Search for the cell housing the specified text and yield its [X, Y] center coordinate. 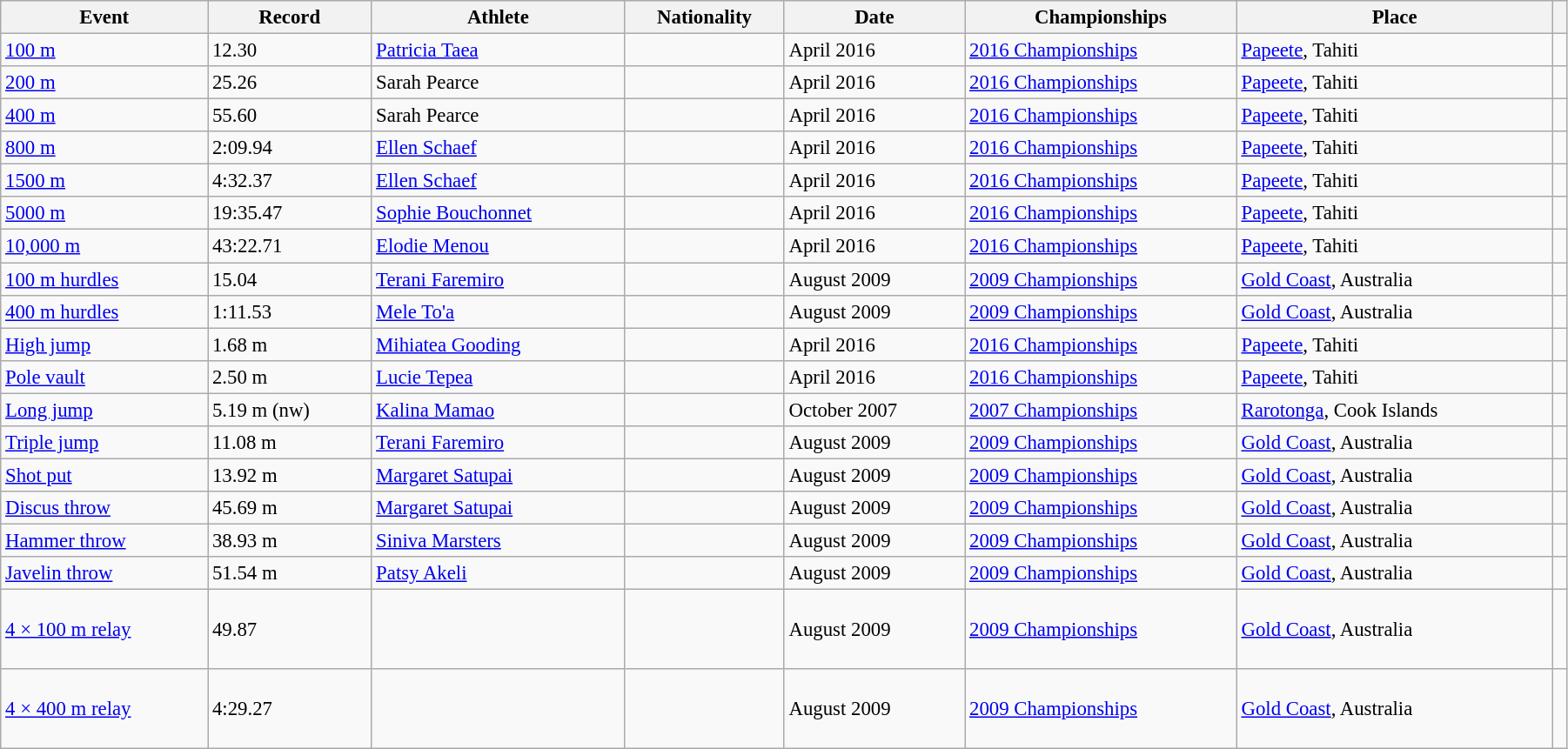
2007 Championships [1101, 410]
Sophie Bouchonnet [498, 213]
Shot put [104, 475]
400 m hurdles [104, 311]
Discus throw [104, 508]
4 × 100 m relay [104, 630]
Elodie Menou [498, 246]
11.08 m [290, 443]
4:32.37 [290, 181]
Rarotonga, Cook Islands [1394, 410]
Championships [1101, 17]
45.69 m [290, 508]
Mihiatea Gooding [498, 344]
Long jump [104, 410]
1500 m [104, 181]
43:22.71 [290, 246]
4 × 400 m relay [104, 709]
2.50 m [290, 377]
800 m [104, 148]
Kalina Mamao [498, 410]
Hammer throw [104, 540]
2:09.94 [290, 148]
25.26 [290, 83]
Lucie Tepea [498, 377]
Patricia Taea [498, 50]
49.87 [290, 630]
High jump [104, 344]
200 m [104, 83]
10,000 m [104, 246]
4:29.27 [290, 709]
1:11.53 [290, 311]
Nationality [705, 17]
Triple jump [104, 443]
Record [290, 17]
51.54 m [290, 573]
100 m hurdles [104, 279]
12.30 [290, 50]
Mele To'a [498, 311]
38.93 m [290, 540]
Date [874, 17]
Patsy Akeli [498, 573]
October 2007 [874, 410]
55.60 [290, 116]
Place [1394, 17]
15.04 [290, 279]
Pole vault [104, 377]
Event [104, 17]
400 m [104, 116]
1.68 m [290, 344]
19:35.47 [290, 213]
Athlete [498, 17]
5.19 m (nw) [290, 410]
13.92 m [290, 475]
100 m [104, 50]
5000 m [104, 213]
Javelin throw [104, 573]
Siniva Marsters [498, 540]
